Provide the [x, y] coordinate of the cell's center where the given text is located.  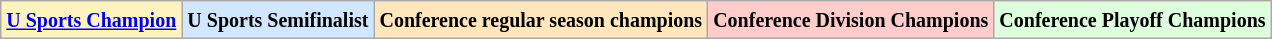
Conference Playoff Champions [1132, 20]
U Sports Champion [92, 20]
Conference regular season champions [541, 20]
Conference Division Champions [851, 20]
U Sports Semifinalist [278, 20]
